From the cell containing the given text, extract its center point as [x, y] coordinate. 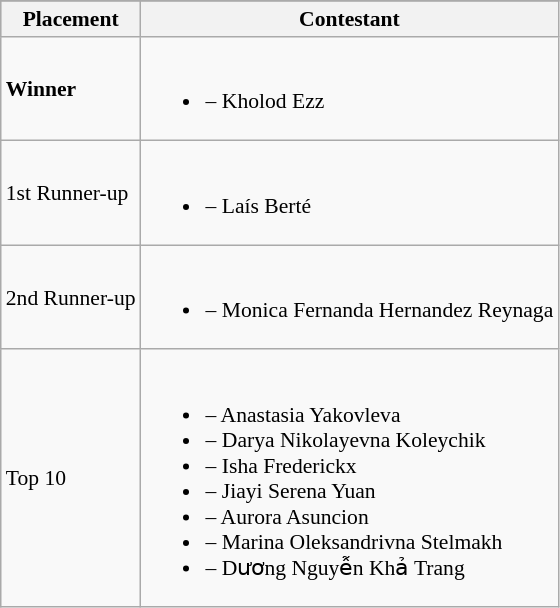
Winner [71, 89]
2nd Runner-up [71, 297]
– Kholod Ezz [350, 89]
1st Runner-up [71, 193]
– Laís Berté [350, 193]
Top 10 [71, 478]
Placement [71, 19]
– Monica Fernanda Hernandez Reynaga [350, 297]
Contestant [350, 19]
